Pinpoint the cell where the given text exists, returning its (x, y) midpoint coordinate. 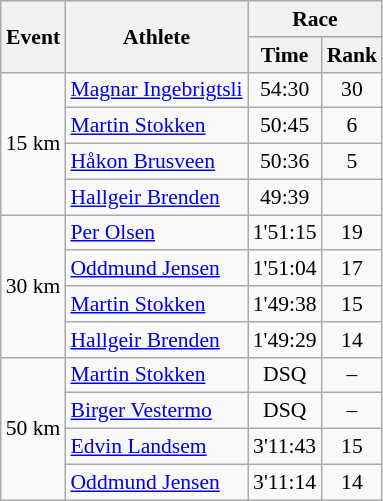
1'51:15 (285, 233)
Rank (352, 55)
19 (352, 233)
50:45 (285, 126)
Birger Vestermo (156, 411)
30 km (34, 286)
50:36 (285, 162)
17 (352, 269)
Per Olsen (156, 233)
49:39 (285, 197)
54:30 (285, 90)
1'49:38 (285, 304)
Magnar Ingebrigtsli (156, 90)
30 (352, 90)
50 km (34, 428)
15 km (34, 143)
5 (352, 162)
Time (285, 55)
Race (316, 19)
1'49:29 (285, 340)
1'51:04 (285, 269)
6 (352, 126)
3'11:43 (285, 447)
Håkon Brusveen (156, 162)
3'11:14 (285, 482)
Edvin Landsem (156, 447)
Athlete (156, 36)
Event (34, 36)
